Scan for the cell matching the given text and deliver its (X, Y) coordinate at center. 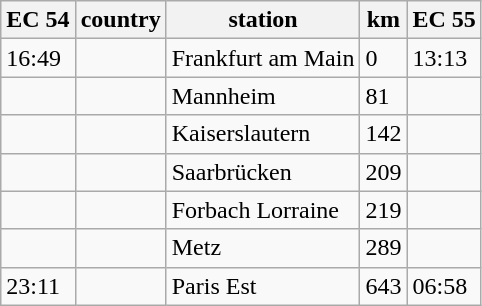
km (384, 20)
16:49 (38, 58)
289 (384, 248)
Forbach Lorraine (263, 210)
06:58 (444, 286)
Metz (263, 248)
EC 54 (38, 20)
Saarbrücken (263, 172)
23:11 (38, 286)
81 (384, 96)
0 (384, 58)
Paris Est (263, 286)
219 (384, 210)
643 (384, 286)
Frankfurt am Main (263, 58)
EC 55 (444, 20)
142 (384, 134)
13:13 (444, 58)
209 (384, 172)
station (263, 20)
country (120, 20)
Kaiserslautern (263, 134)
Mannheim (263, 96)
